Return (X, Y) of the center of cell containing provided text 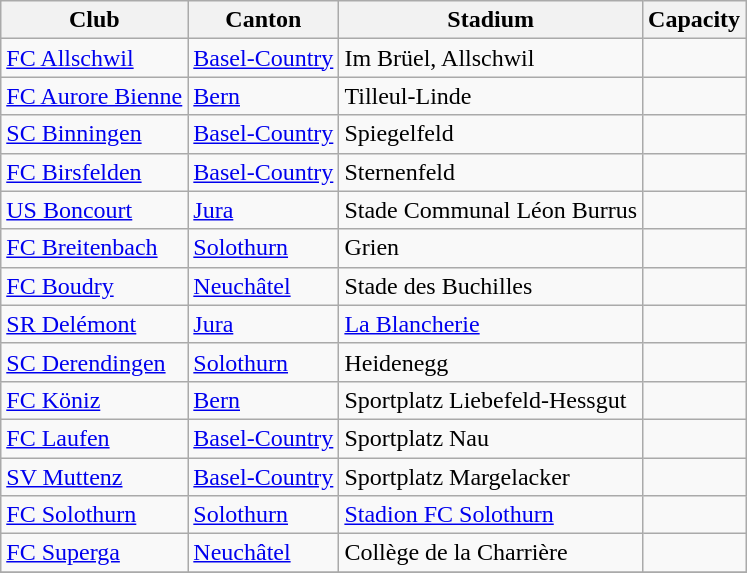
Stade des Buchilles (491, 286)
FC Superga (94, 553)
Collège de la Charrière (491, 553)
La Blancherie (491, 324)
SC Binningen (94, 134)
FC Birsfelden (94, 172)
Club (94, 20)
Stadium (491, 20)
FC Laufen (94, 438)
SR Delémont (94, 324)
Sternenfeld (491, 172)
FC Breitenbach (94, 248)
FC Köniz (94, 400)
FC Allschwil (94, 58)
FC Boudry (94, 286)
FC Solothurn (94, 515)
SV Muttenz (94, 477)
SC Derendingen (94, 362)
Sportplatz Liebefeld-Hessgut (491, 400)
Sportplatz Nau (491, 438)
Heidenegg (491, 362)
Stadion FC Solothurn (491, 515)
Spiegelfeld (491, 134)
Grien (491, 248)
Im Brüel, Allschwil (491, 58)
US Boncourt (94, 210)
Canton (264, 20)
Capacity (694, 20)
Tilleul-Linde (491, 96)
Sportplatz Margelacker (491, 477)
Stade Communal Léon Burrus (491, 210)
FC Aurore Bienne (94, 96)
